For the text-containing cell, return its midpoint in (x, y) coordinate format. 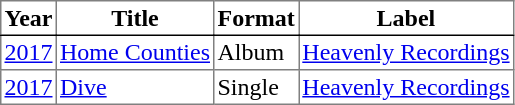
Year (29, 18)
Label (406, 18)
Album (256, 52)
Title (135, 18)
Single (256, 87)
Format (256, 18)
Dive (135, 87)
Home Counties (135, 52)
